Output the [X, Y] coordinate of the center of the cell containing the given text.  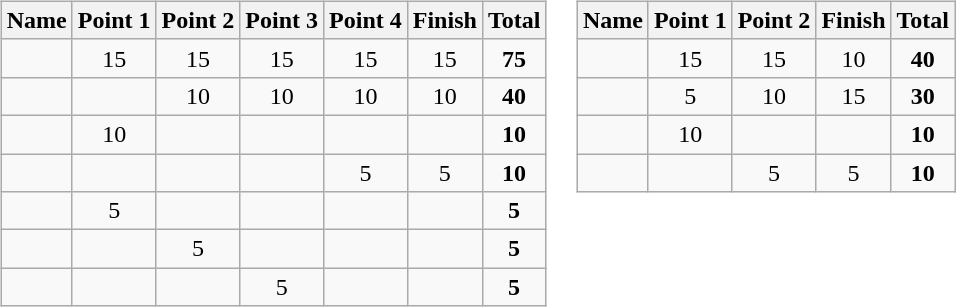
Point 4 [366, 20]
75 [514, 58]
Point 3 [282, 20]
30 [923, 96]
